Identify which cell holds the provided text, then report its [x, y] central coordinate. 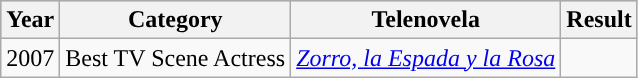
Year [30, 20]
Result [599, 20]
Category [176, 20]
Telenovela [426, 20]
Best TV Scene Actress [176, 58]
2007 [30, 58]
Zorro, la Espada y la Rosa [426, 58]
